Extract the [X, Y] coordinate from the center of the cell holding the provided text.  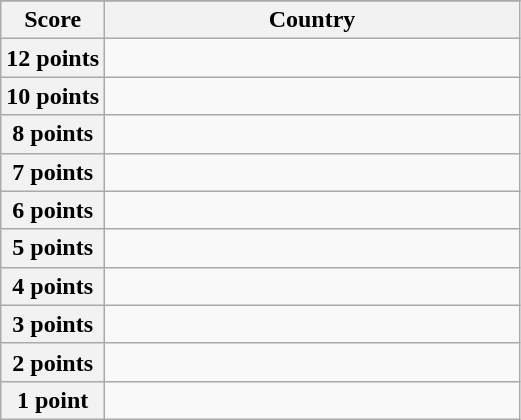
8 points [53, 134]
6 points [53, 210]
5 points [53, 248]
12 points [53, 58]
7 points [53, 172]
2 points [53, 362]
Score [53, 20]
Country [312, 20]
10 points [53, 96]
3 points [53, 324]
1 point [53, 400]
4 points [53, 286]
